From the cell containing the given text, extract its center point as [x, y] coordinate. 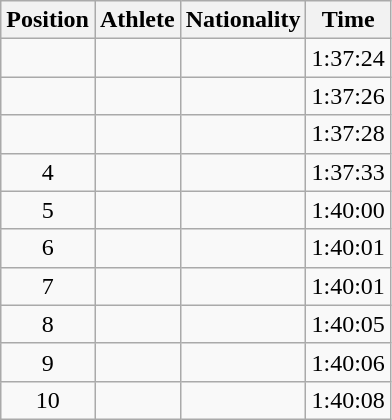
1:40:06 [348, 362]
4 [48, 172]
5 [48, 210]
Nationality [243, 20]
Position [48, 20]
9 [48, 362]
1:37:24 [348, 58]
1:37:26 [348, 96]
1:40:05 [348, 324]
1:37:28 [348, 134]
1:40:08 [348, 400]
7 [48, 286]
8 [48, 324]
10 [48, 400]
Athlete [137, 20]
6 [48, 248]
1:40:00 [348, 210]
Time [348, 20]
1:37:33 [348, 172]
